Detect which cell encompasses the target text, then output its (X, Y) center coordinate. 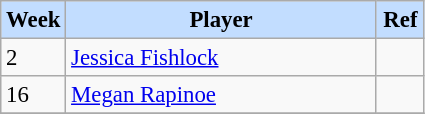
Ref (400, 20)
Player (222, 20)
Jessica Fishlock (222, 58)
Week (34, 20)
2 (34, 58)
Megan Rapinoe (222, 95)
16 (34, 95)
